Search for the cell housing the specified text and yield its (x, y) center coordinate. 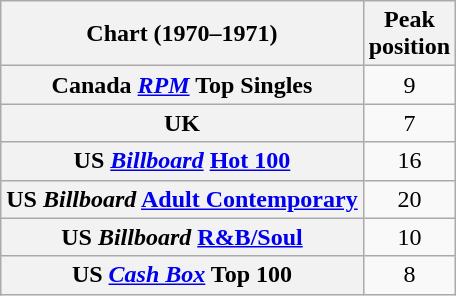
9 (409, 85)
20 (409, 199)
US Cash Box Top 100 (182, 275)
UK (182, 123)
Chart (1970–1971) (182, 34)
7 (409, 123)
US Billboard Hot 100 (182, 161)
8 (409, 275)
10 (409, 237)
16 (409, 161)
Peakposition (409, 34)
US Billboard R&B/Soul (182, 237)
US Billboard Adult Contemporary (182, 199)
Canada RPM Top Singles (182, 85)
